From the cell containing the given text, extract its center point as (x, y) coordinate. 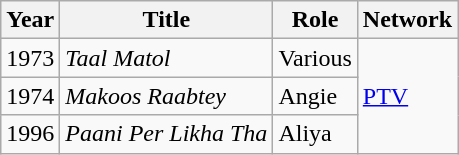
Network (407, 20)
Taal Matol (166, 58)
Role (315, 20)
Year (30, 20)
Various (315, 58)
Angie (315, 96)
1996 (30, 134)
Aliya (315, 134)
Paani Per Likha Tha (166, 134)
Makoos Raabtey (166, 96)
1973 (30, 58)
PTV (407, 96)
Title (166, 20)
1974 (30, 96)
